Return the [X, Y] coordinate for the center point of the cell that contains the specified text.  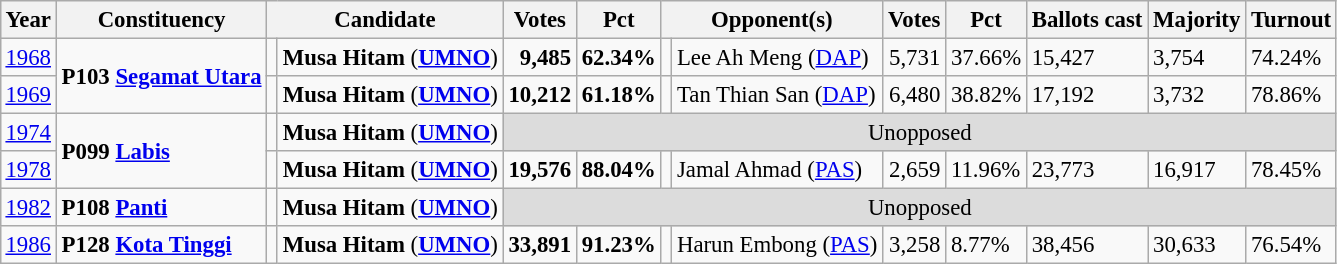
Year [28, 20]
23,773 [1086, 170]
3,732 [1197, 95]
61.18% [618, 95]
78.45% [1292, 170]
1968 [28, 57]
Ballots cast [1086, 20]
11.96% [986, 170]
15,427 [1086, 57]
19,576 [540, 170]
Lee Ah Meng (DAP) [778, 57]
P128 Kota Tinggi [162, 245]
17,192 [1086, 95]
38,456 [1086, 245]
P103 Segamat Utara [162, 76]
3,258 [914, 245]
9,485 [540, 57]
8.77% [986, 245]
1978 [28, 170]
P099 Labis [162, 152]
3,754 [1197, 57]
38.82% [986, 95]
P108 Panti [162, 208]
37.66% [986, 57]
Majority [1197, 20]
Jamal Ahmad (PAS) [778, 170]
5,731 [914, 57]
2,659 [914, 170]
30,633 [1197, 245]
62.34% [618, 57]
1974 [28, 133]
16,917 [1197, 170]
33,891 [540, 245]
74.24% [1292, 57]
78.86% [1292, 95]
Candidate [385, 20]
10,212 [540, 95]
Constituency [162, 20]
1986 [28, 245]
Opponent(s) [772, 20]
76.54% [1292, 245]
1969 [28, 95]
88.04% [618, 170]
Harun Embong (PAS) [778, 245]
Turnout [1292, 20]
91.23% [618, 245]
6,480 [914, 95]
Tan Thian San (DAP) [778, 95]
1982 [28, 208]
